From the cell containing the given text, extract its center point as [X, Y] coordinate. 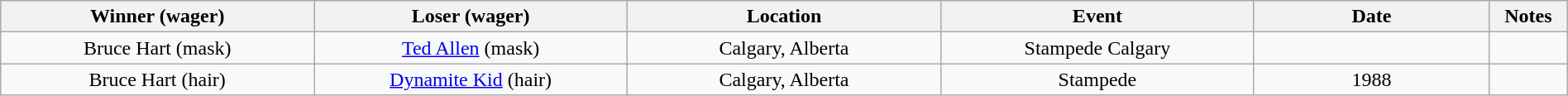
Bruce Hart (mask) [157, 48]
Location [784, 17]
Stampede [1097, 79]
Date [1371, 17]
Ted Allen (mask) [471, 48]
Notes [1528, 17]
Loser (wager) [471, 17]
Winner (wager) [157, 17]
Stampede Calgary [1097, 48]
Event [1097, 17]
Dynamite Kid (hair) [471, 79]
1988 [1371, 79]
Bruce Hart (hair) [157, 79]
